Locate the cell with the specified text and output its [x, y] center coordinate. 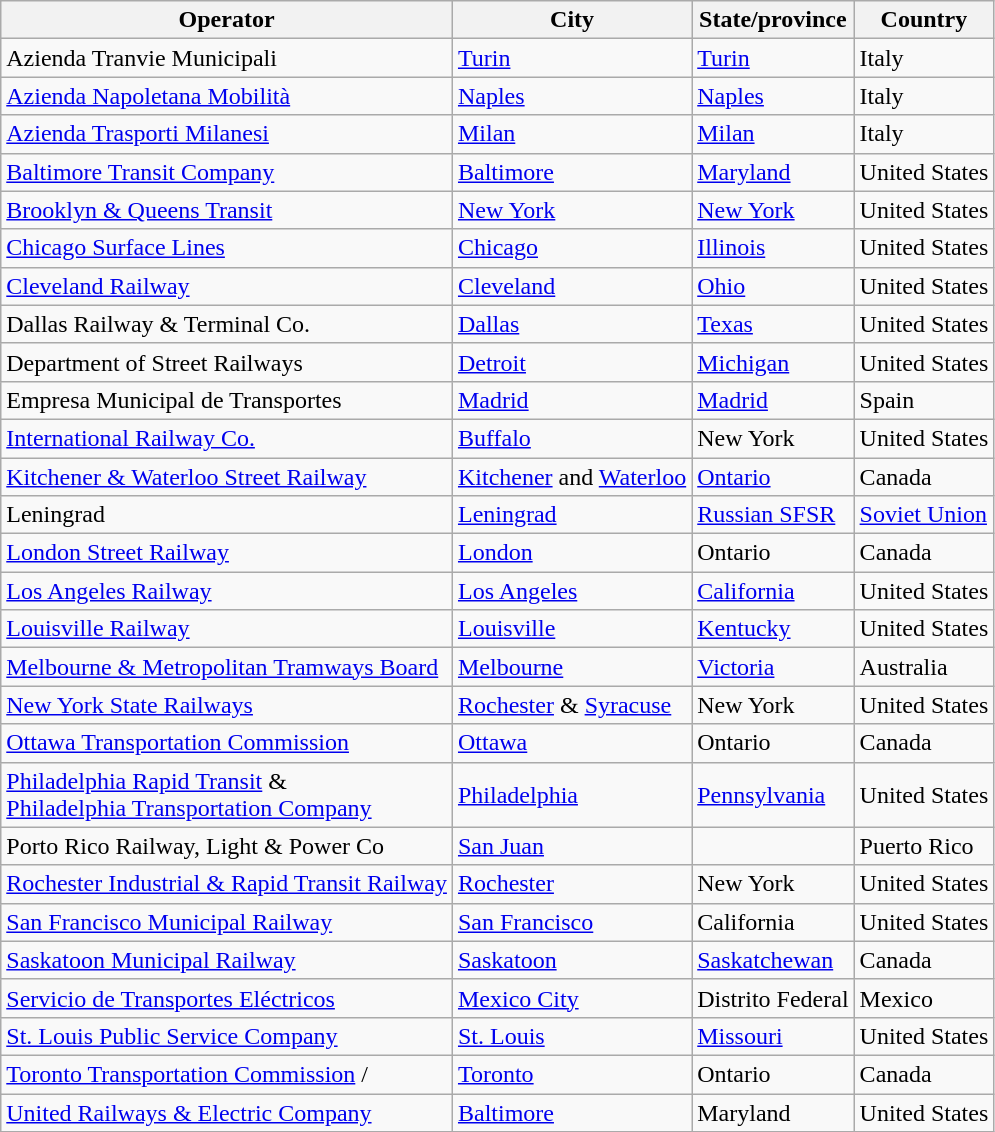
Empresa Municipal de Transportes [227, 400]
Ohio [773, 286]
San Francisco [572, 922]
Puerto Rico [924, 846]
Ottawa [572, 743]
Los Angeles [572, 591]
Dallas [572, 324]
Brooklyn & Queens Transit [227, 210]
Baltimore Transit Company [227, 172]
Pennsylvania [773, 794]
Azienda Trasporti Milanesi [227, 134]
Saskatchewan [773, 960]
San Juan [572, 846]
Saskatoon [572, 960]
Mexico [924, 998]
Russian SFSR [773, 515]
London Street Railway [227, 553]
Rochester & Syracuse [572, 705]
State/province [773, 20]
Illinois [773, 248]
Operator [227, 20]
Dallas Railway & Terminal Co. [227, 324]
Azienda Tranvie Municipali [227, 58]
Department of Street Railways [227, 362]
Texas [773, 324]
London [572, 553]
St. Louis Public Service Company [227, 1036]
Soviet Union [924, 515]
International Railway Co. [227, 438]
New York State Railways [227, 705]
Distrito Federal [773, 998]
Buffalo [572, 438]
Chicago Surface Lines [227, 248]
Chicago [572, 248]
Saskatoon Municipal Railway [227, 960]
Country [924, 20]
Servicio de Transportes Eléctricos [227, 998]
Philadelphia Rapid Transit &Philadelphia Transportation Company [227, 794]
Louisville Railway [227, 629]
San Francisco Municipal Railway [227, 922]
Porto Rico Railway, Light & Power Co [227, 846]
Mexico City [572, 998]
United Railways & Electric Company [227, 1113]
Los Angeles Railway [227, 591]
City [572, 20]
Australia [924, 667]
Toronto [572, 1074]
Kentucky [773, 629]
Rochester [572, 884]
Victoria [773, 667]
Melbourne [572, 667]
Missouri [773, 1036]
Kitchener & Waterloo Street Railway [227, 477]
Melbourne & Metropolitan Tramways Board [227, 667]
St. Louis [572, 1036]
Azienda Napoletana Mobilità [227, 96]
Cleveland [572, 286]
Louisville [572, 629]
Detroit [572, 362]
Spain [924, 400]
Kitchener and Waterloo [572, 477]
Ottawa Transportation Commission [227, 743]
Toronto Transportation Commission / [227, 1074]
Philadelphia [572, 794]
Michigan [773, 362]
Cleveland Railway [227, 286]
Rochester Industrial & Rapid Transit Railway [227, 884]
